Output the (X, Y) coordinate of the center of the cell containing the given text.  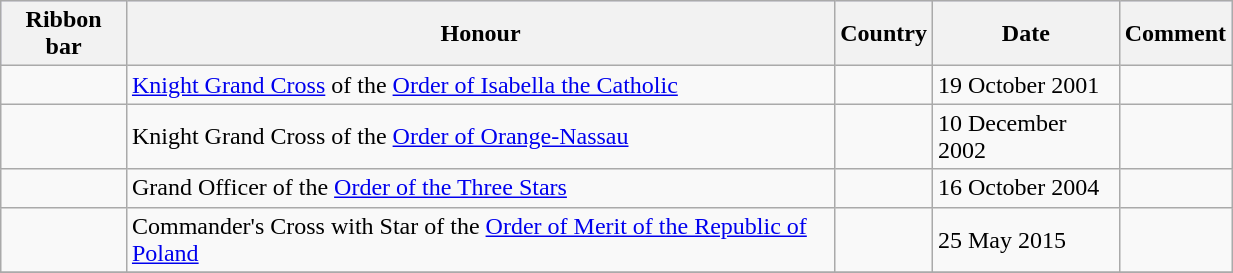
Honour (480, 34)
Commander's Cross with Star of the Order of Merit of the Republic of Poland (480, 240)
Knight Grand Cross of the Order of Isabella the Catholic (480, 85)
Comment (1175, 34)
Grand Officer of the Order of the Three Stars (480, 188)
Country (884, 34)
10 December 2002 (1026, 136)
25 May 2015 (1026, 240)
16 October 2004 (1026, 188)
Date (1026, 34)
Ribbon bar (64, 34)
Knight Grand Cross of the Order of Orange-Nassau (480, 136)
19 October 2001 (1026, 85)
